Pinpoint the cell where the given text exists, returning its (x, y) midpoint coordinate. 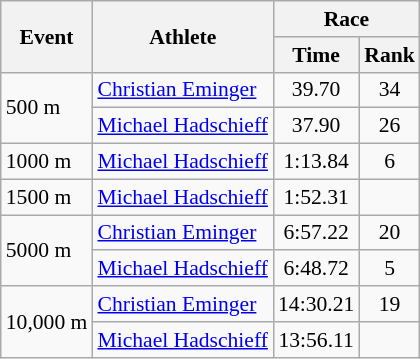
Race (346, 19)
6:48.72 (316, 269)
19 (390, 304)
26 (390, 126)
5000 m (47, 250)
1000 m (47, 162)
Athlete (182, 36)
Rank (390, 55)
Time (316, 55)
1500 m (47, 197)
39.70 (316, 90)
14:30.21 (316, 304)
5 (390, 269)
Event (47, 36)
20 (390, 233)
6 (390, 162)
1:52.31 (316, 197)
34 (390, 90)
37.90 (316, 126)
13:56.11 (316, 340)
500 m (47, 108)
6:57.22 (316, 233)
10,000 m (47, 322)
1:13.84 (316, 162)
